Output the [X, Y] coordinate of the center of the cell containing the given text.  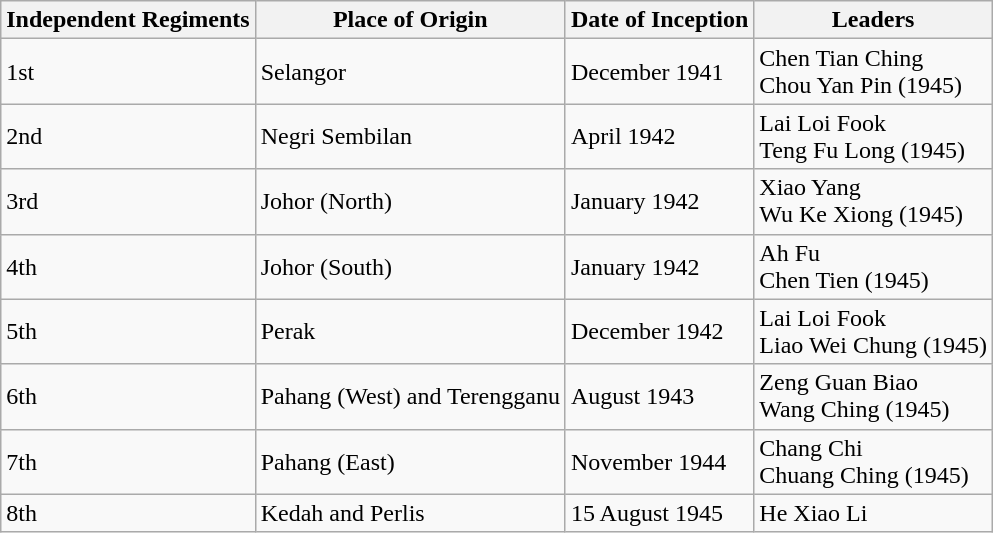
Chang ChiChuang Ching (1945) [874, 462]
3rd [128, 202]
December 1941 [659, 72]
November 1944 [659, 462]
4th [128, 266]
Independent Regiments [128, 20]
Pahang (East) [410, 462]
6th [128, 396]
Chen Tian ChingChou Yan Pin (1945) [874, 72]
April 1942 [659, 136]
15 August 1945 [659, 513]
Kedah and Perlis [410, 513]
Leaders [874, 20]
Place of Origin [410, 20]
Negri Sembilan [410, 136]
August 1943 [659, 396]
8th [128, 513]
Selangor [410, 72]
Johor (North) [410, 202]
Lai Loi FookLiao Wei Chung (1945) [874, 332]
Ah FuChen Tien (1945) [874, 266]
Johor (South) [410, 266]
He Xiao Li [874, 513]
December 1942 [659, 332]
Zeng Guan BiaoWang Ching (1945) [874, 396]
Lai Loi FookTeng Fu Long (1945) [874, 136]
Perak [410, 332]
2nd [128, 136]
1st [128, 72]
7th [128, 462]
Pahang (West) and Terengganu [410, 396]
Xiao YangWu Ke Xiong (1945) [874, 202]
5th [128, 332]
Date of Inception [659, 20]
